Provide the (X, Y) coordinate of the cell's center where the given text is located.  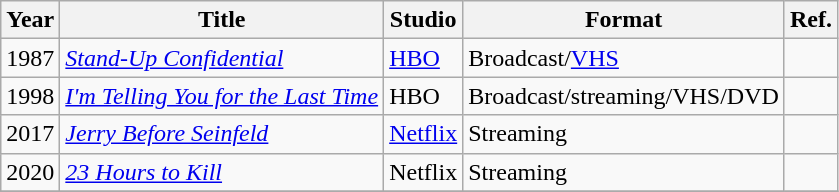
Jerry Before Seinfeld (222, 134)
2017 (30, 134)
Ref. (810, 20)
Format (624, 20)
1987 (30, 58)
Year (30, 20)
Broadcast/VHS (624, 58)
Broadcast/streaming/VHS/DVD (624, 96)
Title (222, 20)
1998 (30, 96)
Studio (424, 20)
2020 (30, 172)
23 Hours to Kill (222, 172)
I'm Telling You for the Last Time (222, 96)
Stand-Up Confidential (222, 58)
